Output the (x, y) coordinate of the center of the cell containing the given text.  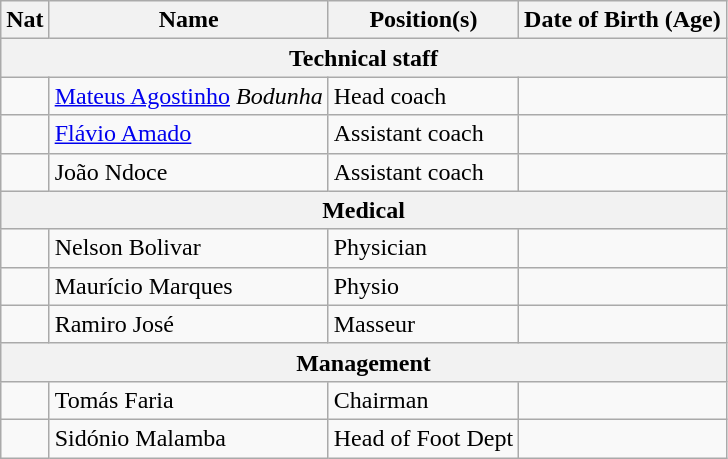
Ramiro José (188, 324)
Medical (364, 210)
Flávio Amado (188, 134)
Mateus Agostinho Bodunha (188, 96)
Head coach (423, 96)
Position(s) (423, 20)
Tomás Faria (188, 400)
Technical staff (364, 58)
Physio (423, 286)
João Ndoce (188, 172)
Masseur (423, 324)
Physician (423, 248)
Chairman (423, 400)
Sidónio Malamba (188, 438)
Date of Birth (Age) (623, 20)
Maurício Marques (188, 286)
Nat (25, 20)
Name (188, 20)
Nelson Bolivar (188, 248)
Head of Foot Dept (423, 438)
Management (364, 362)
